For the text-containing cell, return its midpoint in [x, y] coordinate format. 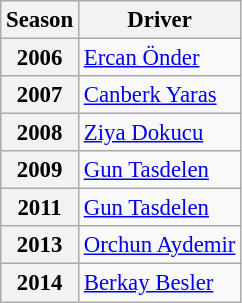
2011 [40, 208]
Driver [159, 20]
2014 [40, 283]
Ziya Dokucu [159, 133]
2009 [40, 170]
Season [40, 20]
Ercan Önder [159, 58]
2006 [40, 58]
2013 [40, 245]
2008 [40, 133]
2007 [40, 95]
Berkay Besler [159, 283]
Orchun Aydemir [159, 245]
Canberk Yaras [159, 95]
